Return the [x, y] coordinate for the center point of the cell that contains the specified text.  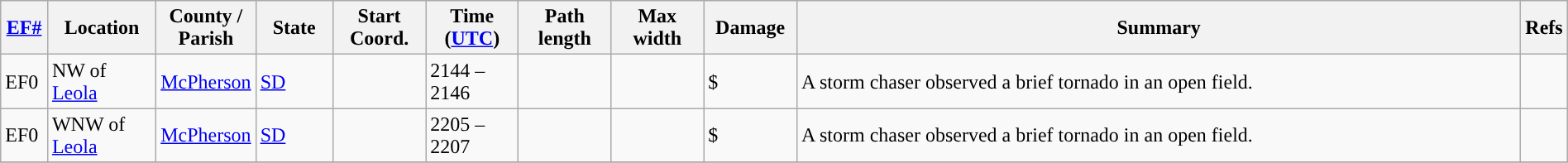
Refs [1544, 28]
Start Coord. [379, 28]
2144 – 2146 [472, 81]
NW of Leola [101, 81]
WNW of Leola [101, 136]
Location [101, 28]
EF# [25, 28]
Path length [565, 28]
Damage [751, 28]
County / Parish [206, 28]
State [294, 28]
2205 – 2207 [472, 136]
Time (UTC) [472, 28]
Summary [1158, 28]
Max width [657, 28]
